Return the (x, y) coordinate for the center point of the cell that contains the specified text.  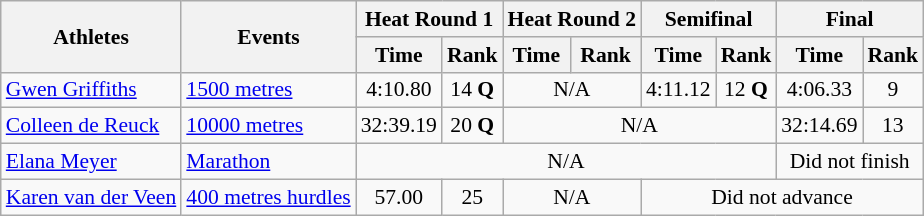
1500 metres (268, 90)
12 Q (746, 90)
Colleen de Reuck (92, 126)
9 (894, 90)
Athletes (92, 36)
Elana Meyer (92, 162)
Did not finish (850, 162)
4:10.80 (399, 90)
Did not advance (782, 197)
13 (894, 126)
Marathon (268, 162)
4:06.33 (819, 90)
Final (850, 19)
14 Q (472, 90)
20 Q (472, 126)
32:14.69 (819, 126)
400 metres hurdles (268, 197)
Gwen Griffiths (92, 90)
Heat Round 2 (572, 19)
Events (268, 36)
32:39.19 (399, 126)
25 (472, 197)
Karen van der Veen (92, 197)
Heat Round 1 (430, 19)
57.00 (399, 197)
10000 metres (268, 126)
Semifinal (708, 19)
4:11.12 (678, 90)
